Identify which cell holds the provided text, then report its (x, y) central coordinate. 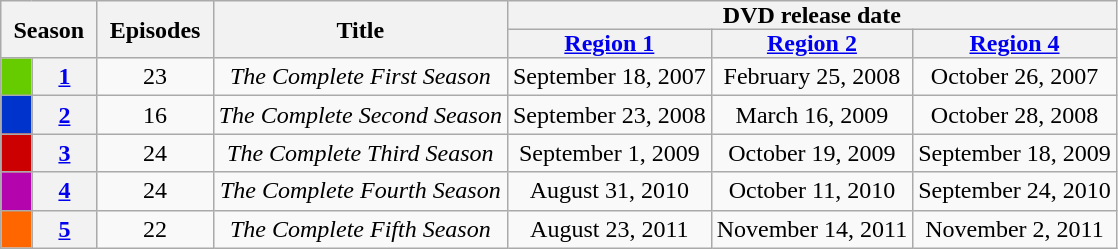
November 14, 2011 (812, 229)
The Complete Second Season (360, 115)
4 (64, 191)
Region 4 (1015, 43)
23 (155, 77)
Region 2 (812, 43)
September 18, 2009 (1015, 153)
The Complete Third Season (360, 153)
August 31, 2010 (609, 191)
October 11, 2010 (812, 191)
2 (64, 115)
The Complete Fourth Season (360, 191)
September 1, 2009 (609, 153)
October 19, 2009 (812, 153)
DVD release date (812, 15)
October 28, 2008 (1015, 115)
November 2, 2011 (1015, 229)
August 23, 2011 (609, 229)
Episodes (155, 30)
October 26, 2007 (1015, 77)
The Complete Fifth Season (360, 229)
Region 1 (609, 43)
3 (64, 153)
September 23, 2008 (609, 115)
1 (64, 77)
March 16, 2009 (812, 115)
February 25, 2008 (812, 77)
September 18, 2007 (609, 77)
September 24, 2010 (1015, 191)
Title (360, 30)
16 (155, 115)
Season (49, 30)
22 (155, 229)
5 (64, 229)
The Complete First Season (360, 77)
